Detect which cell encompasses the target text, then output its [x, y] center coordinate. 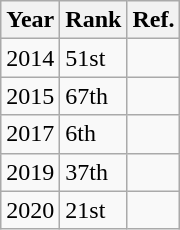
2014 [30, 58]
2019 [30, 172]
2020 [30, 210]
37th [94, 172]
2017 [30, 134]
Rank [94, 20]
21st [94, 210]
2015 [30, 96]
Year [30, 20]
6th [94, 134]
51st [94, 58]
67th [94, 96]
Ref. [154, 20]
